Output the (X, Y) coordinate of the center of the cell containing the given text.  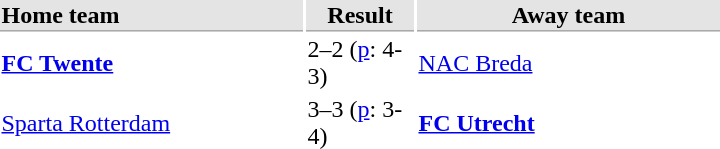
Away team (568, 16)
NAC Breda (568, 62)
Result (360, 16)
Home team (152, 16)
FC Twente (152, 62)
2–2 (p: 4-3) (360, 62)
